Determine the (X, Y) coordinate at the center of the cell enclosing the given text.  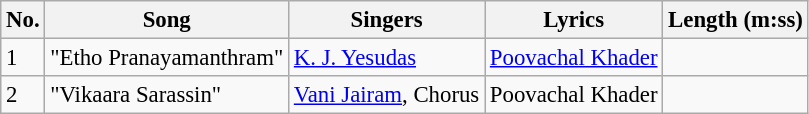
1 (23, 58)
Singers (387, 20)
"Etho Pranayamanthram" (167, 58)
Length (m:ss) (736, 20)
Lyrics (574, 20)
Song (167, 20)
2 (23, 95)
Vani Jairam, Chorus (387, 95)
K. J. Yesudas (387, 58)
No. (23, 20)
"Vikaara Sarassin" (167, 95)
